Return the [X, Y] coordinate for the center point of the cell that contains the specified text.  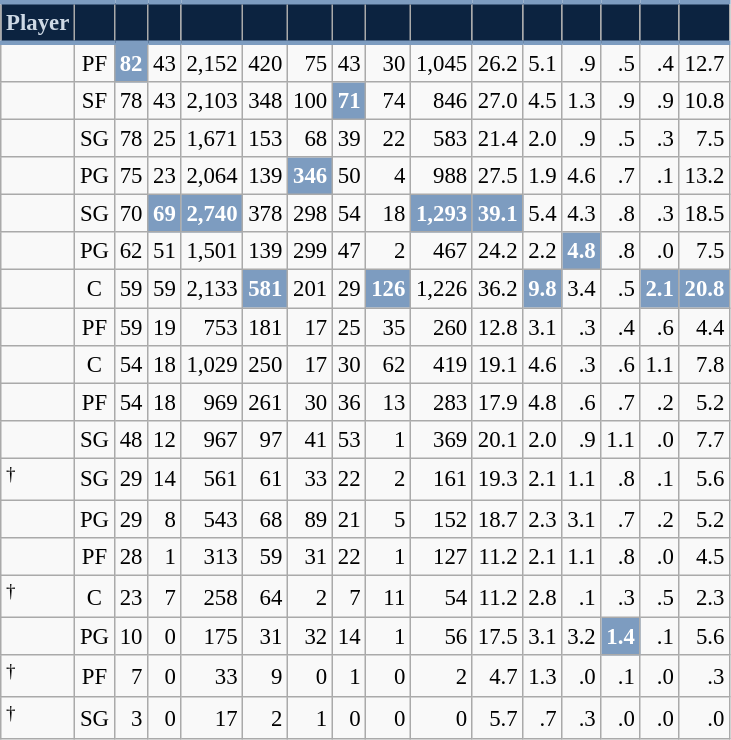
4.7 [497, 676]
258 [212, 596]
70 [130, 214]
17.5 [497, 637]
69 [164, 214]
543 [212, 519]
3.4 [582, 289]
26.2 [497, 62]
51 [164, 251]
152 [442, 519]
250 [266, 364]
967 [212, 439]
41 [310, 439]
126 [388, 289]
48 [130, 439]
97 [266, 439]
260 [442, 327]
3 [130, 718]
74 [388, 101]
161 [442, 479]
1.4 [620, 637]
13 [388, 402]
20.8 [704, 289]
9 [266, 676]
378 [266, 214]
SF [95, 101]
2.8 [542, 596]
348 [266, 101]
7.8 [704, 364]
18.7 [497, 519]
19 [164, 327]
20.1 [497, 439]
36.2 [497, 289]
2,133 [212, 289]
71 [348, 101]
8 [164, 519]
153 [266, 139]
467 [442, 251]
5.1 [542, 62]
1,293 [442, 214]
1,226 [442, 289]
5.4 [542, 214]
89 [310, 519]
298 [310, 214]
5.7 [497, 718]
21.4 [497, 139]
561 [212, 479]
283 [442, 402]
175 [212, 637]
5 [388, 519]
12.7 [704, 62]
100 [310, 101]
419 [442, 364]
583 [442, 139]
1,501 [212, 251]
181 [266, 327]
19.3 [497, 479]
969 [212, 402]
39.1 [497, 214]
261 [266, 402]
2.2 [542, 251]
346 [310, 176]
313 [212, 557]
18.5 [704, 214]
Player [38, 22]
846 [442, 101]
11 [388, 596]
61 [266, 479]
27.0 [497, 101]
53 [348, 439]
39 [348, 139]
10.8 [704, 101]
19.1 [497, 364]
420 [266, 62]
13.2 [704, 176]
201 [310, 289]
24.2 [497, 251]
2,740 [212, 214]
82 [130, 62]
64 [266, 596]
1.9 [542, 176]
4.3 [582, 214]
2,064 [212, 176]
2,152 [212, 62]
35 [388, 327]
299 [310, 251]
12.8 [497, 327]
581 [266, 289]
3.2 [582, 637]
369 [442, 439]
753 [212, 327]
17.9 [497, 402]
12 [164, 439]
10 [130, 637]
28 [130, 557]
2,103 [212, 101]
47 [348, 251]
1,671 [212, 139]
36 [348, 402]
1,045 [442, 62]
127 [442, 557]
1,029 [212, 364]
7.7 [704, 439]
988 [442, 176]
32 [310, 637]
21 [348, 519]
4.4 [704, 327]
27.5 [497, 176]
56 [442, 637]
4 [388, 176]
9.8 [542, 289]
50 [348, 176]
